Identify which cell holds the provided text, then report its (x, y) central coordinate. 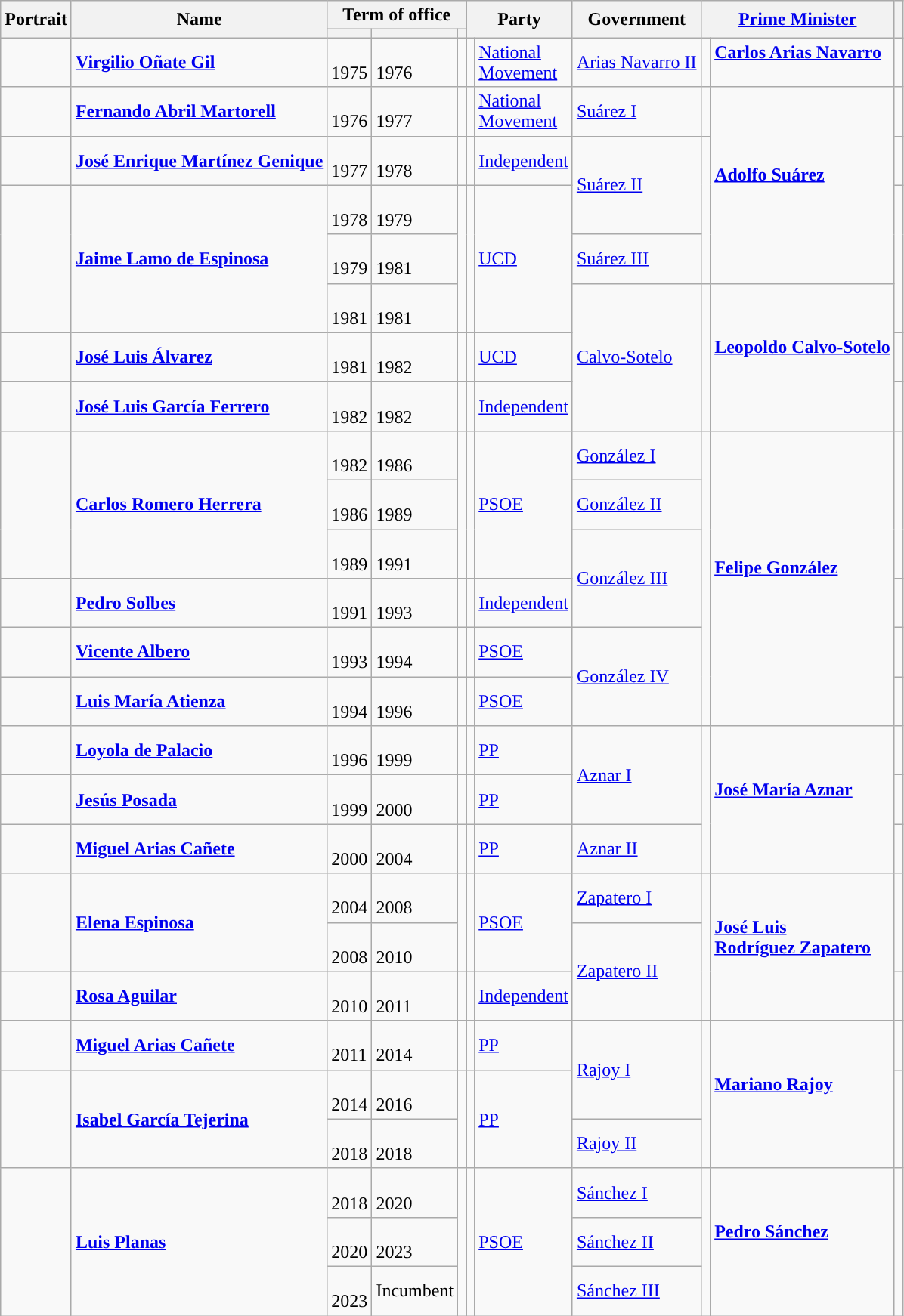
Carlos Arias Navarro (803, 62)
Leopoldo Calvo-Sotelo (803, 357)
Government (636, 20)
Suárez III (636, 258)
Portrait (36, 20)
González III (636, 578)
Felipe González (803, 578)
Rajoy I (636, 1070)
Prime Minister (797, 20)
Luis María Atienza (199, 701)
Jaime Lamo de Espinosa (199, 258)
Elena Espinosa (199, 922)
José María Aznar (803, 799)
Sánchez II (636, 1242)
Rajoy II (636, 1144)
Suárez II (636, 185)
González II (636, 505)
1975 (349, 62)
Vicente Albero (199, 653)
Party (520, 20)
José Enrique Martínez Genique (199, 160)
González IV (636, 677)
Carlos Romero Herrera (199, 505)
Incumbent (415, 1290)
Luis Planas (199, 1242)
Jesús Posada (199, 799)
José Luis García Ferrero (199, 406)
Aznar II (636, 849)
Calvo-Sotelo (636, 357)
Rosa Aguilar (199, 996)
Zapatero I (636, 897)
José Luis Álvarez (199, 357)
Fernando Abril Martorell (199, 112)
Loyola de Palacio (199, 751)
González I (636, 455)
José LuisRodríguez Zapatero (803, 947)
Arias Navarro II (636, 62)
Sánchez III (636, 1290)
Suárez I (636, 112)
Adolfo Suárez (803, 185)
Isabel García Tejerina (199, 1119)
Sánchez I (636, 1192)
Pedro Sánchez (803, 1242)
Name (199, 20)
Aznar I (636, 775)
Pedro Solbes (199, 603)
Term of office (397, 15)
Zapatero II (636, 972)
Virgilio Oñate Gil (199, 62)
2016 (415, 1094)
Mariano Rajoy (803, 1094)
